Capture the cell that displays the provided text and extract its (X, Y) central coordinate. 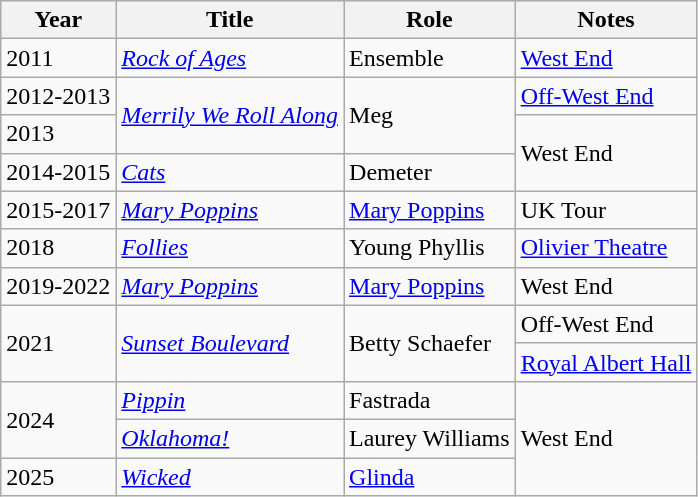
Title (230, 20)
2025 (58, 477)
2019-2022 (58, 286)
Meg (430, 115)
Fastrada (430, 400)
Royal Albert Hall (606, 362)
2018 (58, 248)
Ensemble (430, 58)
2015-2017 (58, 210)
Glinda (430, 477)
Olivier Theatre (606, 248)
Merrily We Roll Along (230, 115)
Follies (230, 248)
2014-2015 (58, 172)
Pippin (230, 400)
2024 (58, 419)
Sunset Boulevard (230, 343)
Young Phyllis (430, 248)
Year (58, 20)
Betty Schaefer (430, 343)
Wicked (230, 477)
Cats (230, 172)
2013 (58, 134)
2021 (58, 343)
2011 (58, 58)
UK Tour (606, 210)
Notes (606, 20)
Rock of Ages (230, 58)
Demeter (430, 172)
Oklahoma! (230, 438)
2012-2013 (58, 96)
Laurey Williams (430, 438)
Role (430, 20)
